Output the (x, y) coordinate of the center of the cell containing the given text.  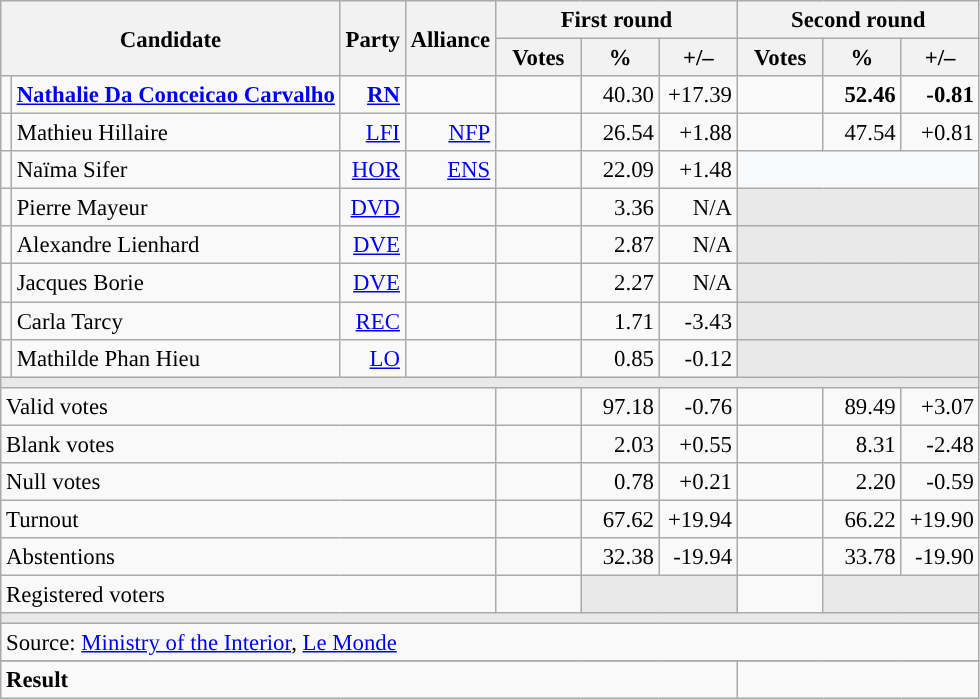
+19.94 (698, 519)
Result (370, 680)
Nathalie Da Conceicao Carvalho (176, 95)
-19.94 (698, 557)
Pierre Mayeur (176, 208)
40.30 (620, 95)
HOR (372, 170)
Alliance (450, 38)
+3.07 (940, 406)
Null votes (248, 482)
89.49 (862, 406)
Second round (858, 20)
26.54 (620, 133)
Source: Ministry of the Interior, Le Monde (490, 643)
+1.88 (698, 133)
2.20 (862, 482)
LO (372, 358)
+0.55 (698, 444)
Valid votes (248, 406)
-3.43 (698, 321)
Mathieu Hillaire (176, 133)
Carla Tarcy (176, 321)
3.36 (620, 208)
+0.21 (698, 482)
Alexandre Lienhard (176, 245)
First round (617, 20)
Registered voters (248, 594)
8.31 (862, 444)
Candidate (170, 38)
-0.76 (698, 406)
+0.81 (940, 133)
-19.90 (940, 557)
22.09 (620, 170)
Mathilde Phan Hieu (176, 358)
1.71 (620, 321)
2.87 (620, 245)
0.85 (620, 358)
LFI (372, 133)
DVD (372, 208)
RN (372, 95)
-0.59 (940, 482)
REC (372, 321)
+19.90 (940, 519)
97.18 (620, 406)
-0.12 (698, 358)
2.03 (620, 444)
32.38 (620, 557)
47.54 (862, 133)
+1.48 (698, 170)
+17.39 (698, 95)
Jacques Borie (176, 283)
NFP (450, 133)
Turnout (248, 519)
Party (372, 38)
Blank votes (248, 444)
ENS (450, 170)
Abstentions (248, 557)
67.62 (620, 519)
-0.81 (940, 95)
33.78 (862, 557)
-2.48 (940, 444)
2.27 (620, 283)
66.22 (862, 519)
0.78 (620, 482)
Naïma Sifer (176, 170)
52.46 (862, 95)
